From the cell containing the given text, extract its center point as [x, y] coordinate. 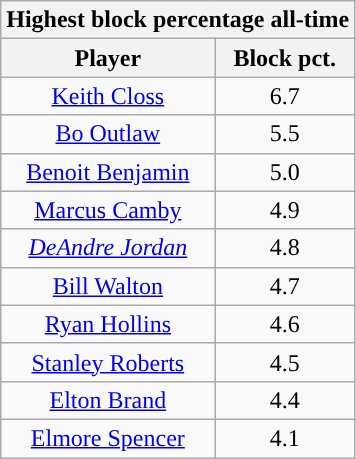
Elmore Spencer [108, 438]
Block pct. [285, 58]
4.8 [285, 248]
Highest block percentage all-time [178, 20]
4.4 [285, 400]
DeAndre Jordan [108, 248]
Keith Closs [108, 96]
6.7 [285, 96]
4.1 [285, 438]
Benoit Benjamin [108, 172]
4.9 [285, 210]
Elton Brand [108, 400]
Ryan Hollins [108, 324]
Bill Walton [108, 286]
Bo Outlaw [108, 134]
5.5 [285, 134]
Stanley Roberts [108, 362]
4.7 [285, 286]
4.6 [285, 324]
Marcus Camby [108, 210]
4.5 [285, 362]
5.0 [285, 172]
Player [108, 58]
